Scan for the cell matching the given text and deliver its [x, y] coordinate at center. 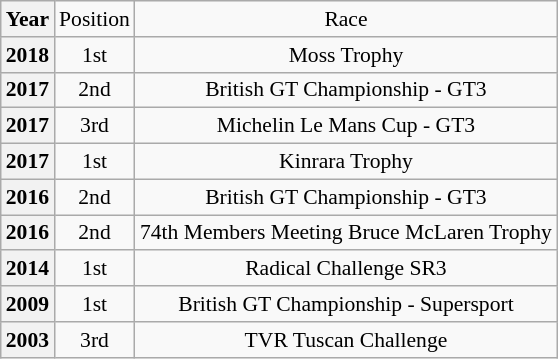
Race [346, 19]
Michelin Le Mans Cup - GT3 [346, 126]
2009 [28, 304]
2003 [28, 340]
2018 [28, 55]
Kinrara Trophy [346, 162]
Year [28, 19]
Position [94, 19]
Radical Challenge SR3 [346, 269]
TVR Tuscan Challenge [346, 340]
74th Members Meeting Bruce McLaren Trophy [346, 233]
Moss Trophy [346, 55]
2014 [28, 269]
British GT Championship - Supersport [346, 304]
